Detect which cell encompasses the target text, then output its (x, y) center coordinate. 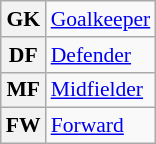
DF (24, 55)
GK (24, 19)
Forward (101, 126)
FW (24, 126)
MF (24, 90)
Midfielder (101, 90)
Goalkeeper (101, 19)
Defender (101, 55)
